Identify which cell holds the provided text, then report its (x, y) central coordinate. 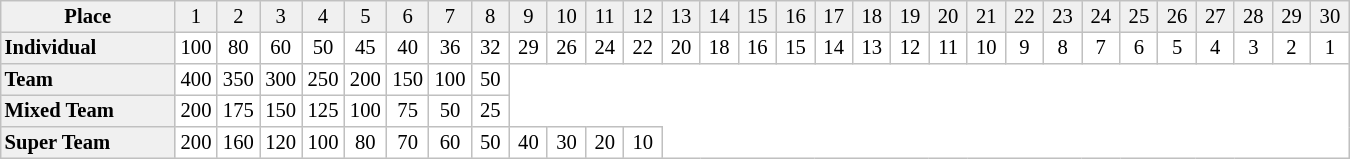
27 (1215, 16)
36 (450, 48)
70 (407, 142)
32 (490, 48)
28 (1253, 16)
Place (88, 16)
300 (281, 80)
Super Team (88, 142)
400 (196, 80)
160 (238, 142)
350 (238, 80)
125 (323, 111)
Team (88, 80)
17 (834, 16)
75 (407, 111)
250 (323, 80)
23 (1062, 16)
Mixed Team (88, 111)
Individual (88, 48)
19 (910, 16)
120 (281, 142)
175 (238, 111)
21 (986, 16)
45 (365, 48)
